Extract the (x, y) coordinate from the center of the cell holding the provided text.  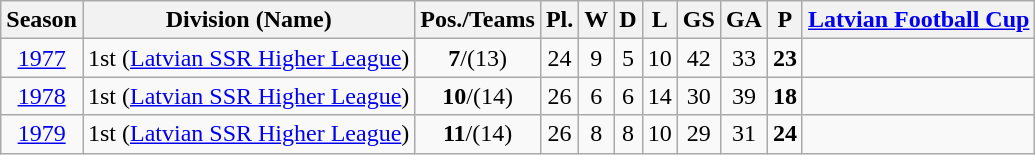
29 (698, 134)
18 (784, 96)
39 (744, 96)
5 (628, 58)
42 (698, 58)
1979 (42, 134)
W (596, 20)
7/(13) (478, 58)
23 (784, 58)
1977 (42, 58)
Pos./Teams (478, 20)
Division (Name) (248, 20)
D (628, 20)
P (784, 20)
L (660, 20)
Season (42, 20)
GS (698, 20)
14 (660, 96)
Latvian Football Cup (918, 20)
GA (744, 20)
1978 (42, 96)
Pl. (559, 20)
30 (698, 96)
9 (596, 58)
10/(14) (478, 96)
11/(14) (478, 134)
31 (744, 134)
33 (744, 58)
